For the text-containing cell, return its midpoint in (x, y) coordinate format. 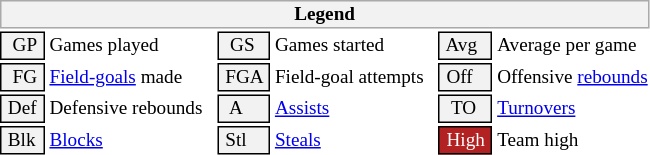
Games played (131, 46)
Offensive rebounds (573, 77)
GP (22, 46)
A (244, 108)
Avg (466, 46)
Field-goal attempts (354, 77)
Blk (22, 140)
Average per game (573, 46)
Defensive rebounds (131, 108)
FG (22, 77)
Legend (324, 14)
Stl (244, 140)
Turnovers (573, 108)
Blocks (131, 140)
Field-goals made (131, 77)
Team high (573, 140)
Def (22, 108)
High (466, 140)
Assists (354, 108)
GS (244, 46)
Steals (354, 140)
Games started (354, 46)
Off (466, 77)
TO (466, 108)
FGA (244, 77)
